Locate the cell with the specified text and output its [x, y] center coordinate. 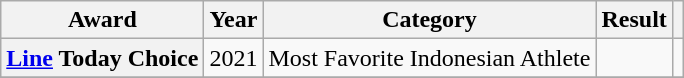
Line Today Choice [102, 58]
Award [102, 20]
Category [430, 20]
Most Favorite Indonesian Athlete [430, 58]
Result [634, 20]
2021 [234, 58]
Year [234, 20]
